Determine the (X, Y) coordinate at the center of the cell enclosing the given text.  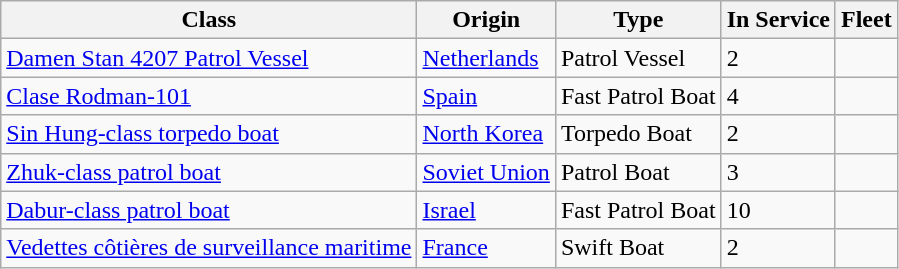
Israel (486, 210)
Swift Boat (638, 248)
4 (778, 96)
Spain (486, 96)
Dabur-class patrol boat (209, 210)
France (486, 248)
3 (778, 172)
Torpedo Boat (638, 134)
Class (209, 20)
Origin (486, 20)
Type (638, 20)
Patrol Vessel (638, 58)
10 (778, 210)
Patrol Boat (638, 172)
Fleet (866, 20)
Damen Stan 4207 Patrol Vessel (209, 58)
Sin Hung-class torpedo boat (209, 134)
In Service (778, 20)
Netherlands (486, 58)
Clase Rodman-101 (209, 96)
North Korea (486, 134)
Zhuk-class patrol boat (209, 172)
Vedettes côtières de surveillance maritime (209, 248)
Soviet Union (486, 172)
